From the cell containing the given text, extract its center point as [X, Y] coordinate. 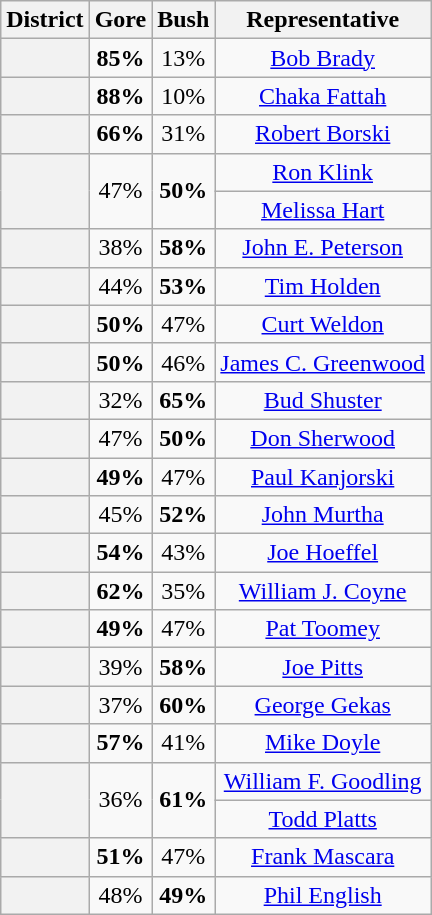
Curt Weldon [323, 324]
Ron Klink [323, 172]
45% [120, 515]
37% [120, 705]
10% [184, 96]
39% [120, 667]
57% [120, 743]
District [45, 20]
31% [184, 134]
Joe Pitts [323, 667]
Mike Doyle [323, 743]
88% [120, 96]
John Murtha [323, 515]
William J. Coyne [323, 591]
George Gekas [323, 705]
Bud Shuster [323, 400]
51% [120, 857]
32% [120, 400]
61% [184, 800]
Chaka Fattah [323, 96]
Tim Holden [323, 286]
54% [120, 553]
Todd Platts [323, 819]
Bob Brady [323, 58]
36% [120, 800]
85% [120, 58]
66% [120, 134]
43% [184, 553]
62% [120, 591]
41% [184, 743]
52% [184, 515]
13% [184, 58]
Pat Toomey [323, 629]
Phil English [323, 895]
Don Sherwood [323, 438]
35% [184, 591]
Robert Borski [323, 134]
Bush [184, 20]
Joe Hoeffel [323, 553]
Melissa Hart [323, 210]
John E. Peterson [323, 248]
James C. Greenwood [323, 362]
38% [120, 248]
William F. Goodling [323, 781]
53% [184, 286]
48% [120, 895]
Frank Mascara [323, 857]
Gore [120, 20]
60% [184, 705]
65% [184, 400]
Representative [323, 20]
46% [184, 362]
Paul Kanjorski [323, 477]
44% [120, 286]
